From the cell containing the given text, extract its center point as (X, Y) coordinate. 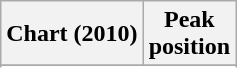
Peakposition (189, 34)
Chart (2010) (72, 34)
